Find where the given text appears and provide that cell's center as (X, Y) coordinate. 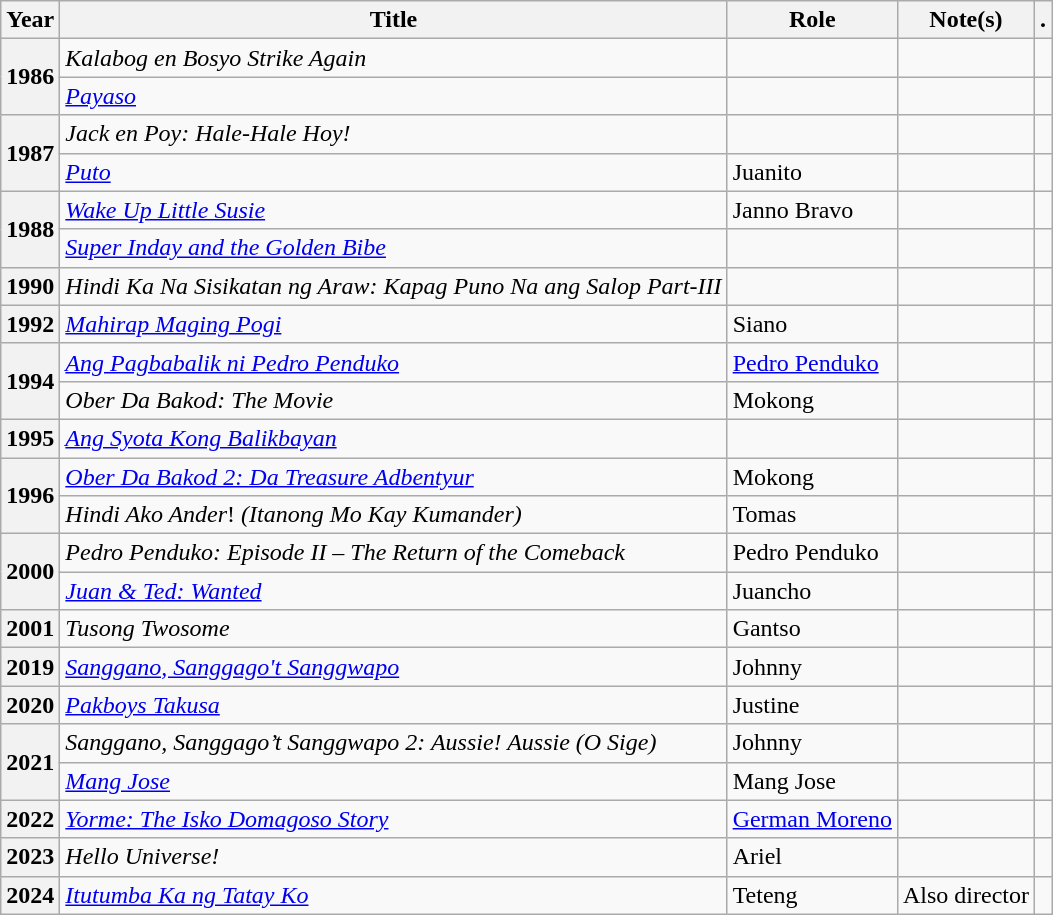
Hindi Ka Na Sisikatan ng Araw: Kapag Puno Na ang Salop Part-III (394, 286)
Sanggano, Sanggago't Sanggwapo (394, 667)
German Moreno (812, 819)
Hindi Ako Ander! (Itanong Mo Kay Kumander) (394, 515)
Juancho (812, 591)
Kalabog en Bosyo Strike Again (394, 58)
Tomas (812, 515)
Itutumba Ka ng Tatay Ko (394, 895)
2000 (30, 572)
2023 (30, 857)
. (1042, 20)
Wake Up Little Susie (394, 210)
Sanggano, Sanggago’t Sanggwapo 2: Aussie! Aussie (O Sige) (394, 743)
Pedro Penduko: Episode II – The Return of the Comeback (394, 553)
Year (30, 20)
1986 (30, 77)
1996 (30, 496)
Teteng (812, 895)
1995 (30, 438)
Pakboys Takusa (394, 705)
Justine (812, 705)
2022 (30, 819)
Super Inday and the Golden Bibe (394, 248)
1992 (30, 324)
1987 (30, 153)
1994 (30, 381)
Role (812, 20)
1990 (30, 286)
Hello Universe! (394, 857)
Also director (966, 895)
Ariel (812, 857)
Ober Da Bakod 2: Da Treasure Adbentyur (394, 477)
Tusong Twosome (394, 629)
2001 (30, 629)
2020 (30, 705)
Mahirap Maging Pogi (394, 324)
Ang Pagbabalik ni Pedro Penduko (394, 362)
Siano (812, 324)
Juan & Ted: Wanted (394, 591)
Ang Syota Kong Balikbayan (394, 438)
Title (394, 20)
Puto (394, 172)
Payaso (394, 96)
Note(s) (966, 20)
Juanito (812, 172)
1988 (30, 229)
Yorme: The Isko Domagoso Story (394, 819)
Gantso (812, 629)
Ober Da Bakod: The Movie (394, 400)
Jack en Poy: Hale-Hale Hoy! (394, 134)
Janno Bravo (812, 210)
2021 (30, 762)
2019 (30, 667)
2024 (30, 895)
